Scan for the cell matching the given text and deliver its (X, Y) coordinate at center. 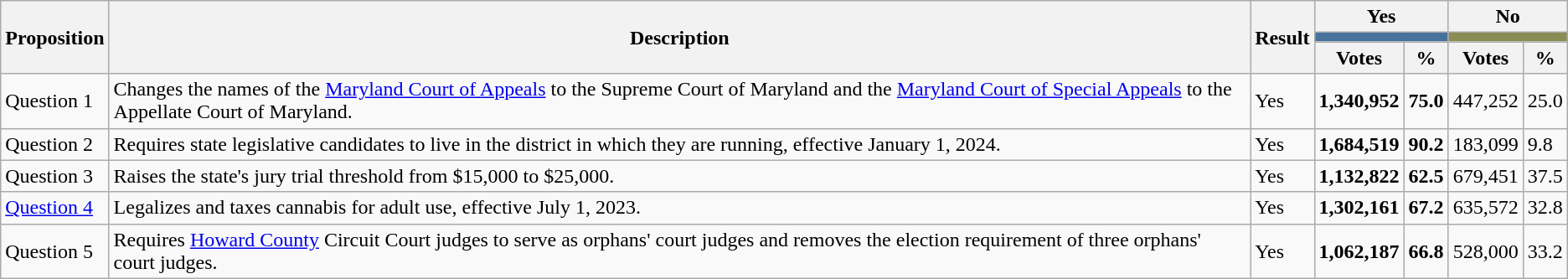
75.0 (1426, 101)
635,572 (1486, 208)
Question 5 (55, 251)
1,340,952 (1359, 101)
Question 1 (55, 101)
32.8 (1545, 208)
1,062,187 (1359, 251)
528,000 (1486, 251)
Question 2 (55, 144)
90.2 (1426, 144)
Raises the state's jury trial threshold from $15,000 to $25,000. (680, 176)
Requires state legislative candidates to live in the district in which they are running, effective January 1, 2024. (680, 144)
62.5 (1426, 176)
Description (680, 37)
Result (1282, 37)
Question 4 (55, 208)
1,684,519 (1359, 144)
33.2 (1545, 251)
679,451 (1486, 176)
Proposition (55, 37)
9.8 (1545, 144)
66.8 (1426, 251)
1,132,822 (1359, 176)
183,099 (1486, 144)
67.2 (1426, 208)
1,302,161 (1359, 208)
Question 3 (55, 176)
37.5 (1545, 176)
25.0 (1545, 101)
Requires Howard County Circuit Court judges to serve as orphans' court judges and removes the election requirement of three orphans' court judges. (680, 251)
447,252 (1486, 101)
Legalizes and taxes cannabis for adult use, effective July 1, 2023. (680, 208)
No (1508, 17)
